Pinpoint the cell where the given text exists, returning its (X, Y) midpoint coordinate. 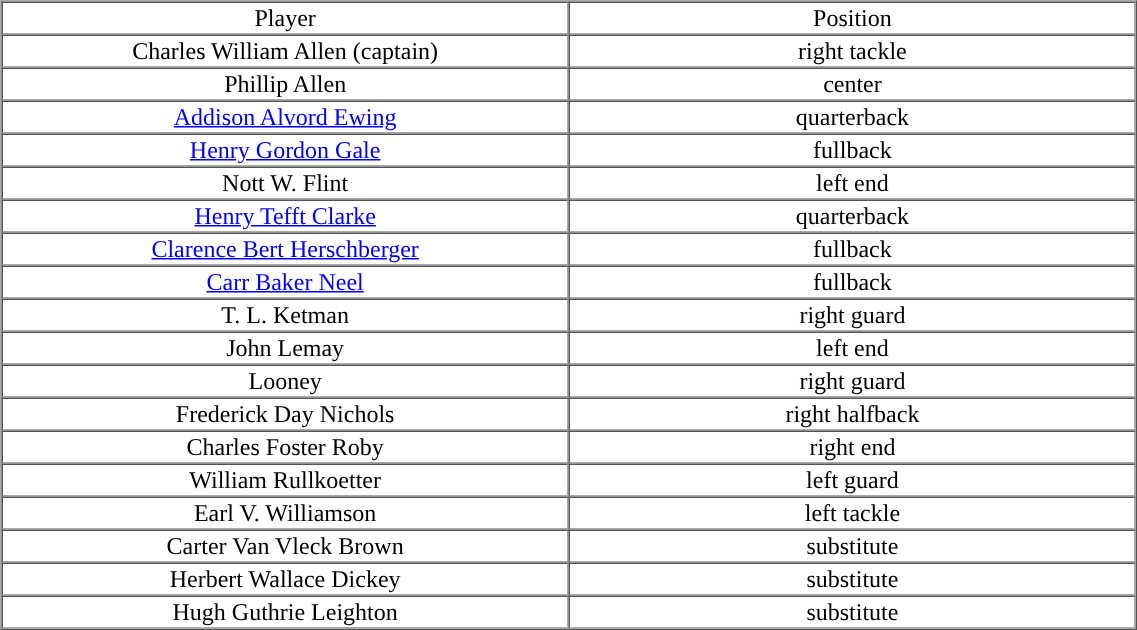
Carter Van Vleck Brown (286, 546)
Charles William Allen (captain) (286, 50)
John Lemay (286, 348)
Henry Gordon Gale (286, 150)
right tackle (852, 50)
T. L. Ketman (286, 314)
Looney (286, 380)
Nott W. Flint (286, 182)
left tackle (852, 512)
Position (852, 18)
William Rullkoetter (286, 480)
Frederick Day Nichols (286, 414)
Earl V. Williamson (286, 512)
Phillip Allen (286, 84)
Charles Foster Roby (286, 446)
Clarence Bert Herschberger (286, 248)
Addison Alvord Ewing (286, 116)
left guard (852, 480)
Carr Baker Neel (286, 282)
Henry Tefft Clarke (286, 216)
right halfback (852, 414)
right end (852, 446)
center (852, 84)
Herbert Wallace Dickey (286, 578)
Hugh Guthrie Leighton (286, 612)
Player (286, 18)
